Determine the [x, y] coordinate at the center of the cell enclosing the given text.  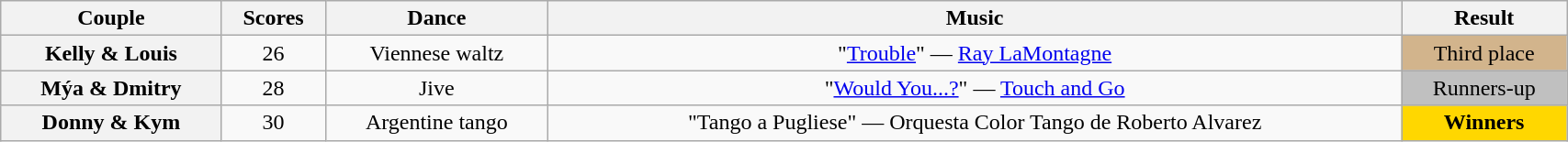
26 [274, 53]
Scores [274, 18]
Mýa & Dmitry [111, 88]
Runners-up [1484, 88]
"Tango a Pugliese" — Orquesta Color Tango de Roberto Alvarez [976, 123]
28 [274, 88]
Third place [1484, 53]
Viennese waltz [437, 53]
Couple [111, 18]
Dance [437, 18]
30 [274, 123]
Winners [1484, 123]
Result [1484, 18]
"Would You...?" — Touch and Go [976, 88]
Music [976, 18]
Donny & Kym [111, 123]
"Trouble" — Ray LaMontagne [976, 53]
Argentine tango [437, 123]
Jive [437, 88]
Kelly & Louis [111, 53]
